Pinpoint the cell where the given text exists, returning its (X, Y) midpoint coordinate. 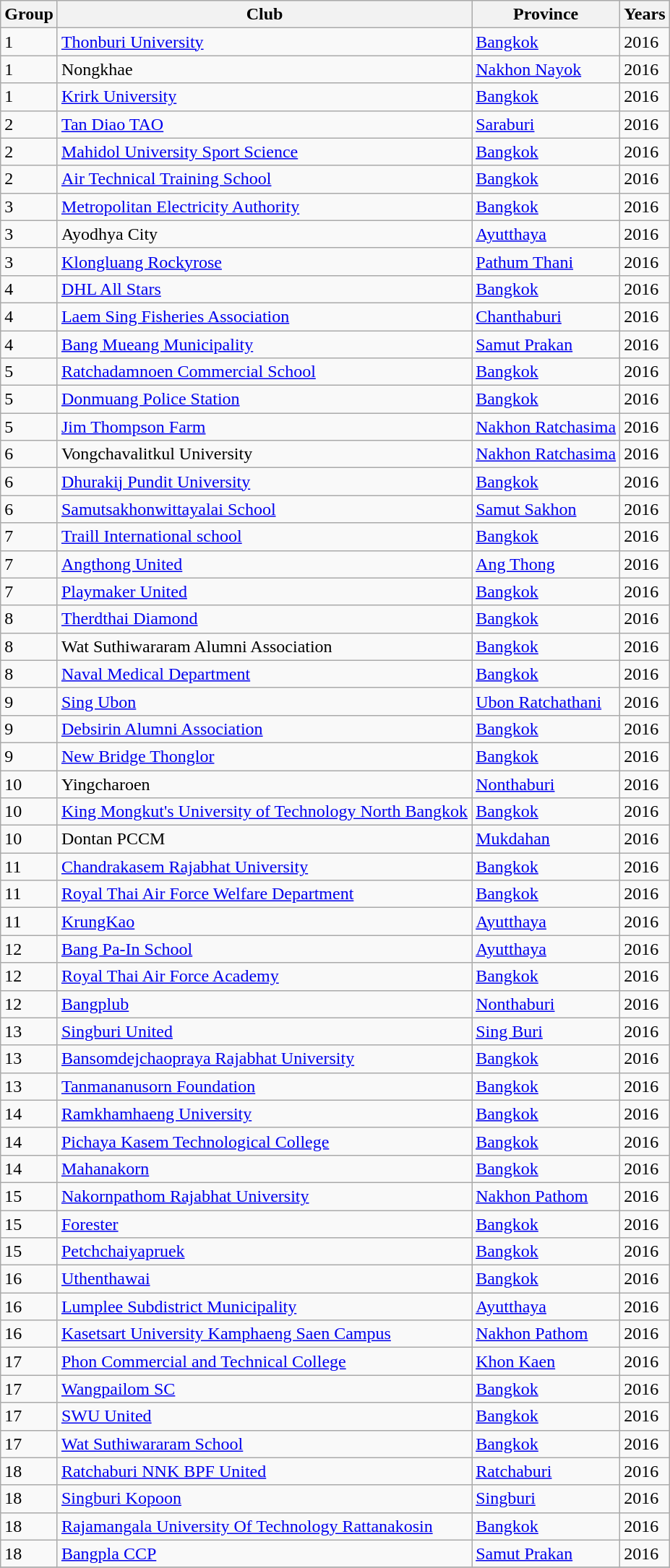
Donmuang Police Station (265, 399)
Bang Pa-In School (265, 949)
Tanmananusorn Foundation (265, 1086)
Air Technical Training School (265, 179)
Traill International school (265, 537)
Royal Thai Air Force Academy (265, 976)
Petchchaiyapruek (265, 1252)
Bang Mueang Municipality (265, 345)
Vongchavalitkul University (265, 454)
Krirk University (265, 97)
Sing Buri (546, 1031)
Singburi United (265, 1031)
Forester (265, 1224)
Nongkhae (265, 69)
Ubon Ratchathani (546, 701)
Klongluang Rockyrose (265, 261)
Naval Medical Department (265, 674)
Ratchaburi NNK BPF United (265, 1471)
Ratchaburi (546, 1471)
Phon Commercial and Technical College (265, 1361)
Saraburi (546, 124)
New Bridge Thonglor (265, 756)
Uthenthawai (265, 1279)
Bangplub (265, 1004)
Jim Thompson Farm (265, 427)
Nakhon Nayok (546, 69)
Ang Thong (546, 564)
Khon Kaen (546, 1361)
Tan Diao TAO (265, 124)
Ratchadamnoen Commercial School (265, 372)
Singburi Kopoon (265, 1499)
Samutsakhonwittayalai School (265, 509)
Metropolitan Electricity Authority (265, 207)
Pichaya Kasem Technological College (265, 1141)
Thonburi University (265, 42)
Sing Ubon (265, 701)
Yingcharoen (265, 784)
Laem Sing Fisheries Association (265, 316)
Chandrakasem Rajabhat University (265, 867)
Ramkhamhaeng University (265, 1114)
Dhurakij Pundit University (265, 482)
Pathum Thani (546, 261)
Mukdahan (546, 839)
Years (645, 14)
Singburi (546, 1499)
Bangpla CCP (265, 1554)
Bansomdejchaopraya Rajabhat University (265, 1059)
Mahanakorn (265, 1169)
Nakornpathom Rajabhat University (265, 1196)
Dontan PCCM (265, 839)
Club (265, 14)
Wat Suthiwararam School (265, 1444)
DHL All Stars (265, 289)
Rajamangala University Of Technology Rattanakosin (265, 1526)
Province (546, 14)
Mahidol University Sport Science (265, 152)
Royal Thai Air Force Welfare Department (265, 894)
Lumplee Subdistrict Municipality (265, 1307)
SWU United (265, 1416)
Wat Suthiwararam Alumni Association (265, 646)
KrungKao (265, 922)
Therdthai Diamond (265, 619)
Samut Sakhon (546, 509)
Kasetsart University Kamphaeng Saen Campus (265, 1334)
Ayodhya City (265, 234)
Angthong United (265, 564)
Wangpailom SC (265, 1389)
Debsirin Alumni Association (265, 729)
Playmaker United (265, 592)
King Mongkut's University of Technology North Bangkok (265, 812)
Group (29, 14)
Chanthaburi (546, 316)
